Extract the (X, Y) coordinate from the center of the cell holding the provided text.  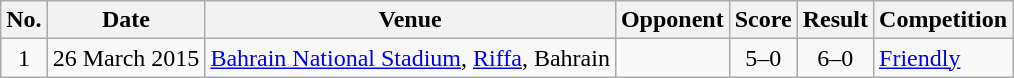
Bahrain National Stadium, Riffa, Bahrain (410, 58)
Opponent (672, 20)
Venue (410, 20)
Score (763, 20)
26 March 2015 (126, 58)
No. (24, 20)
Friendly (944, 58)
Result (835, 20)
1 (24, 58)
6–0 (835, 58)
5–0 (763, 58)
Date (126, 20)
Competition (944, 20)
